From the cell containing the given text, extract its center point as (X, Y) coordinate. 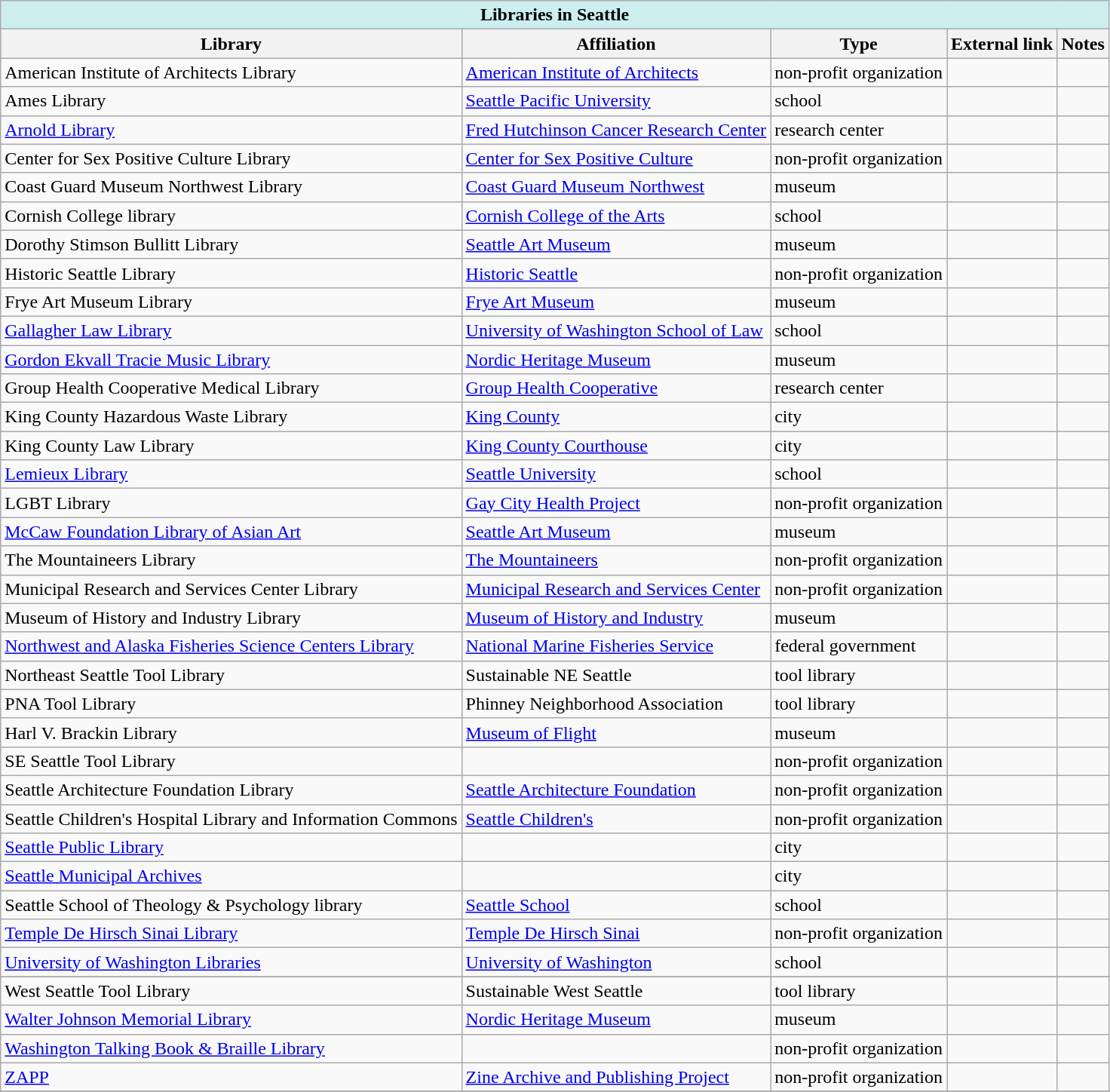
Temple De Hirsch Sinai (616, 934)
University of Washington School of Law (616, 330)
federal government (859, 646)
Arnold Library (231, 130)
Historic Seattle Library (231, 273)
Zine Archive and Publishing Project (616, 1077)
Northeast Seattle Tool Library (231, 675)
Museum of History and Industry Library (231, 618)
National Marine Fisheries Service (616, 646)
Municipal Research and Services Center (616, 589)
Seattle Architecture Foundation Library (231, 790)
Seattle Pacific University (616, 101)
King County Law Library (231, 446)
King County (616, 417)
Phinney Neighborhood Association (616, 704)
Gallagher Law Library (231, 330)
The Mountaineers (616, 560)
Gay City Health Project (616, 503)
Frye Art Museum Library (231, 302)
Seattle Children's (616, 818)
The Mountaineers Library (231, 560)
Affiliation (616, 44)
Museum of History and Industry (616, 618)
Fred Hutchinson Cancer Research Center (616, 130)
Seattle School (616, 905)
Gordon Ekvall Tracie Music Library (231, 360)
Washington Talking Book & Braille Library (231, 1048)
Seattle Municipal Archives (231, 876)
Northwest and Alaska Fisheries Science Centers Library (231, 646)
University of Washington (616, 962)
American Institute of Architects Library (231, 72)
SE Seattle Tool Library (231, 761)
Frye Art Museum (616, 302)
King County Hazardous Waste Library (231, 417)
Seattle University (616, 474)
Seattle Architecture Foundation (616, 790)
Coast Guard Museum Northwest (616, 187)
West Seattle Tool Library (231, 991)
Sustainable NE Seattle (616, 675)
Group Health Cooperative Medical Library (231, 388)
Lemieux Library (231, 474)
Walter Johnson Memorial Library (231, 1020)
Historic Seattle (616, 273)
PNA Tool Library (231, 704)
Museum of Flight (616, 732)
Dorothy Stimson Bullitt Library (231, 244)
University of Washington Libraries (231, 962)
Library (231, 44)
Temple De Hirsch Sinai Library (231, 934)
American Institute of Architects (616, 72)
ZAPP (231, 1077)
Seattle School of Theology & Psychology library (231, 905)
Cornish College of the Arts (616, 216)
Group Health Cooperative (616, 388)
Libraries in Seattle (555, 15)
Notes (1083, 44)
Ames Library (231, 101)
Sustainable West Seattle (616, 991)
Seattle Children's Hospital Library and Information Commons (231, 818)
Cornish College library (231, 216)
Center for Sex Positive Culture (616, 158)
Center for Sex Positive Culture Library (231, 158)
Seattle Public Library (231, 848)
Harl V. Brackin Library (231, 732)
External link (1002, 44)
McCaw Foundation Library of Asian Art (231, 532)
Type (859, 44)
Coast Guard Museum Northwest Library (231, 187)
Municipal Research and Services Center Library (231, 589)
LGBT Library (231, 503)
King County Courthouse (616, 446)
